Scan for the cell matching the given text and deliver its [x, y] coordinate at center. 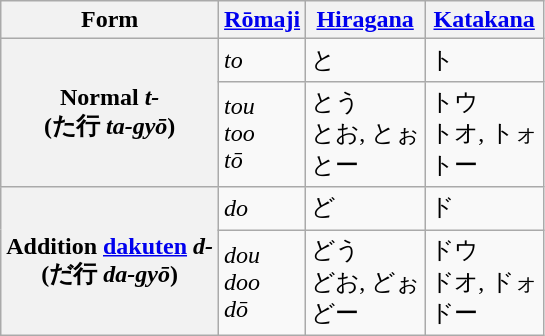
to [262, 60]
Hiragana [366, 20]
トウトオ, トォトー [484, 134]
toutootō [262, 134]
ドウ ドオ, ドォドー [484, 283]
Normal t-(た行 ta-gyō) [110, 113]
ド [484, 208]
do [262, 208]
doudoodō [262, 283]
とうとお, とぉとー [366, 134]
どうどお, どぉどー [366, 283]
Katakana [484, 20]
と [366, 60]
Form [110, 20]
ど [366, 208]
ト [484, 60]
Addition dakuten d-(だ行 da-gyō) [110, 261]
Rōmaji [262, 20]
